Extract the (x, y) coordinate from the center of the cell holding the provided text.  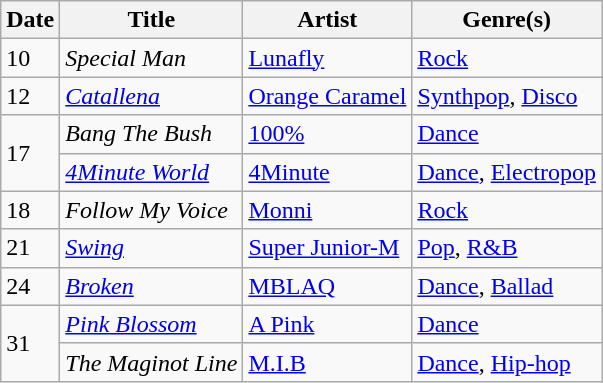
Catallena (152, 96)
Genre(s) (507, 20)
A Pink (328, 324)
Monni (328, 210)
4Minute World (152, 172)
Pop, R&B (507, 248)
Follow My Voice (152, 210)
Dance, Hip-hop (507, 362)
Orange Caramel (328, 96)
Synthpop, Disco (507, 96)
Date (30, 20)
Bang The Bush (152, 134)
21 (30, 248)
Title (152, 20)
10 (30, 58)
Lunafly (328, 58)
The Maginot Line (152, 362)
18 (30, 210)
100% (328, 134)
Super Junior-M (328, 248)
Dance, Ballad (507, 286)
31 (30, 343)
Swing (152, 248)
Special Man (152, 58)
17 (30, 153)
MBLAQ (328, 286)
4Minute (328, 172)
Dance, Electropop (507, 172)
24 (30, 286)
12 (30, 96)
Broken (152, 286)
M.I.B (328, 362)
Artist (328, 20)
Pink Blossom (152, 324)
